Capture the cell that displays the provided text and extract its [X, Y] central coordinate. 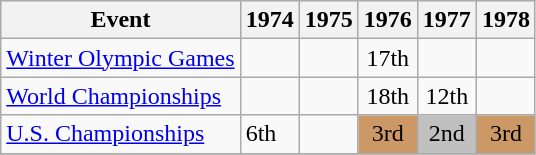
1975 [328, 20]
12th [446, 96]
Event [120, 20]
6th [270, 134]
1977 [446, 20]
18th [388, 96]
1978 [506, 20]
17th [388, 58]
World Championships [120, 96]
1974 [270, 20]
1976 [388, 20]
U.S. Championships [120, 134]
2nd [446, 134]
Winter Olympic Games [120, 58]
